Scan for the cell matching the given text and deliver its [x, y] coordinate at center. 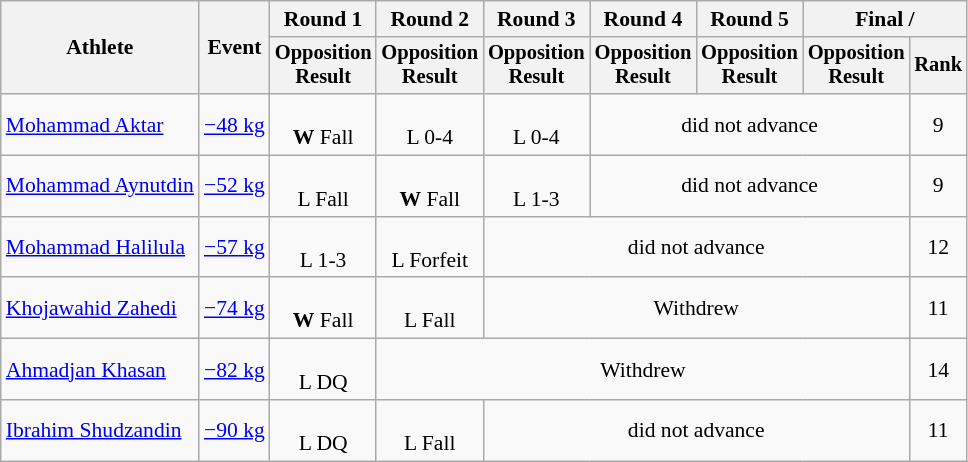
Round 5 [750, 19]
Ahmadjan Khasan [100, 370]
−82 kg [234, 370]
−52 kg [234, 186]
Mohammad Halilula [100, 248]
Athlete [100, 48]
12 [938, 248]
Ibrahim Shudzandin [100, 430]
−74 kg [234, 308]
Round 1 [324, 19]
Event [234, 48]
L Forfeit [430, 248]
Khojawahid Zahedi [100, 308]
Round 3 [536, 19]
Round 2 [430, 19]
Final / [885, 19]
Round 4 [644, 19]
−48 kg [234, 124]
−90 kg [234, 430]
−57 kg [234, 248]
Mohammad Aktar [100, 124]
Mohammad Aynutdin [100, 186]
14 [938, 370]
Rank [938, 66]
